Identify which cell holds the provided text, then report its [X, Y] central coordinate. 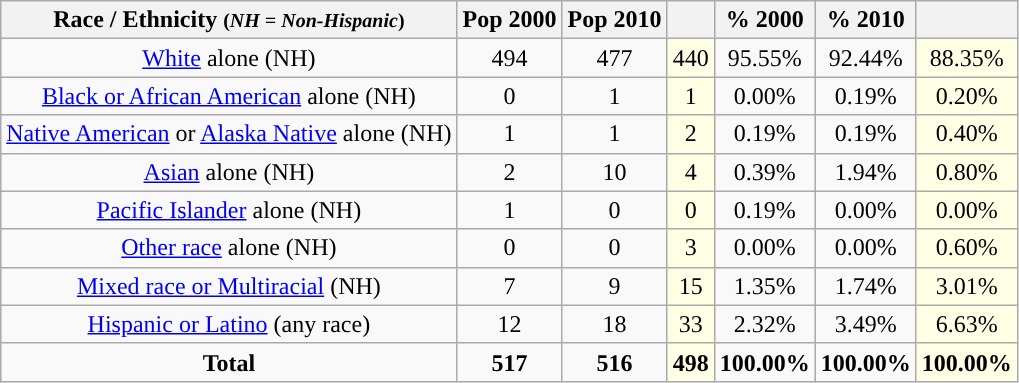
440 [690, 58]
Black or African American alone (NH) [229, 96]
1.35% [764, 286]
Total [229, 362]
3.01% [966, 286]
0.80% [966, 172]
7 [510, 286]
18 [614, 324]
Pacific Islander alone (NH) [229, 210]
Asian alone (NH) [229, 172]
95.55% [764, 58]
Hispanic or Latino (any race) [229, 324]
0.40% [966, 134]
2.32% [764, 324]
0.20% [966, 96]
9 [614, 286]
3 [690, 248]
1.74% [866, 286]
Race / Ethnicity (NH = Non-Hispanic) [229, 20]
477 [614, 58]
% 2000 [764, 20]
0.39% [764, 172]
White alone (NH) [229, 58]
498 [690, 362]
494 [510, 58]
Native American or Alaska Native alone (NH) [229, 134]
15 [690, 286]
Pop 2010 [614, 20]
92.44% [866, 58]
88.35% [966, 58]
Other race alone (NH) [229, 248]
3.49% [866, 324]
Mixed race or Multiracial (NH) [229, 286]
33 [690, 324]
% 2010 [866, 20]
Pop 2000 [510, 20]
517 [510, 362]
10 [614, 172]
516 [614, 362]
0.60% [966, 248]
4 [690, 172]
12 [510, 324]
6.63% [966, 324]
1.94% [866, 172]
